Provide the [X, Y] coordinate of the cell's center where the given text is located.  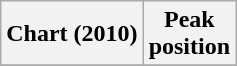
Peakposition [189, 34]
Chart (2010) [72, 34]
